Detect which cell encompasses the target text, then output its [x, y] center coordinate. 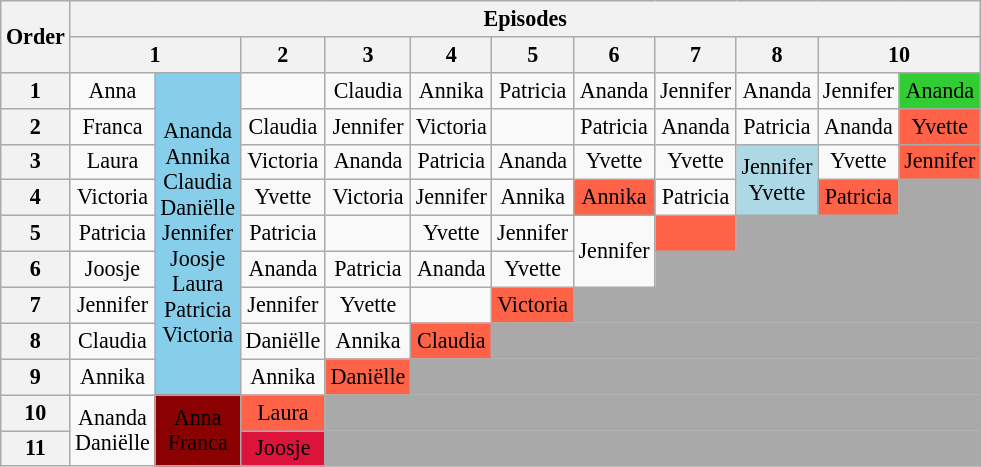
Ananda Annika Claudia Daniëlle Jennifer Joosje LauraPatricia Victoria [198, 233]
Episodes [526, 18]
Anna [112, 90]
AnandaDaniëlle [112, 430]
AnnaFranca [198, 430]
9 [36, 377]
11 [36, 448]
Order [36, 36]
Franca [112, 126]
JenniferYvette [776, 180]
